For the text-containing cell, return its midpoint in (x, y) coordinate format. 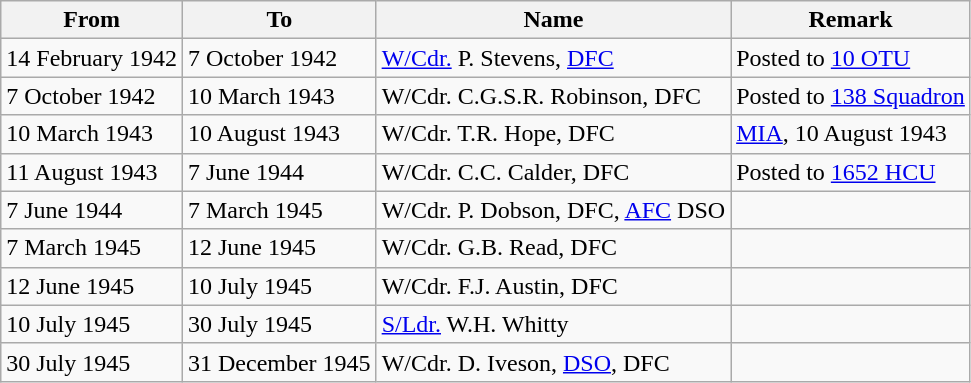
Posted to 10 OTU (851, 58)
31 December 1945 (279, 362)
W/Cdr. C.C. Calder, DFC (553, 172)
To (279, 20)
11 August 1943 (92, 172)
W/Cdr. C.G.S.R. Robinson, DFC (553, 96)
W/Cdr. D. Iveson, DSO, DFC (553, 362)
Posted to 1652 HCU (851, 172)
14 February 1942 (92, 58)
MIA, 10 August 1943 (851, 134)
W/Cdr. P. Stevens, DFC (553, 58)
W/Cdr. P. Dobson, DFC, AFC DSO (553, 210)
Remark (851, 20)
W/Cdr. G.B. Read, DFC (553, 248)
S/Ldr. W.H. Whitty (553, 324)
10 August 1943 (279, 134)
Name (553, 20)
W/Cdr. T.R. Hope, DFC (553, 134)
Posted to 138 Squadron (851, 96)
W/Cdr. F.J. Austin, DFC (553, 286)
From (92, 20)
